Provide the (X, Y) coordinate of the cell's center where the given text is located.  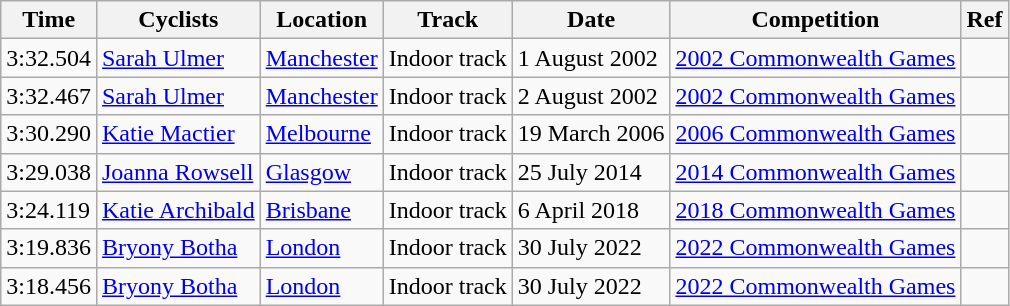
2006 Commonwealth Games (816, 134)
19 March 2006 (591, 134)
25 July 2014 (591, 172)
Date (591, 20)
Time (49, 20)
Glasgow (322, 172)
2018 Commonwealth Games (816, 210)
Track (448, 20)
3:32.467 (49, 96)
Brisbane (322, 210)
3:29.038 (49, 172)
2 August 2002 (591, 96)
Katie Archibald (178, 210)
Ref (984, 20)
6 April 2018 (591, 210)
3:19.836 (49, 248)
1 August 2002 (591, 58)
Melbourne (322, 134)
Joanna Rowsell (178, 172)
3:24.119 (49, 210)
2014 Commonwealth Games (816, 172)
Competition (816, 20)
3:18.456 (49, 286)
Location (322, 20)
Cyclists (178, 20)
Katie Mactier (178, 134)
3:32.504 (49, 58)
3:30.290 (49, 134)
